Return the (X, Y) coordinate for the center point of the cell that contains the specified text.  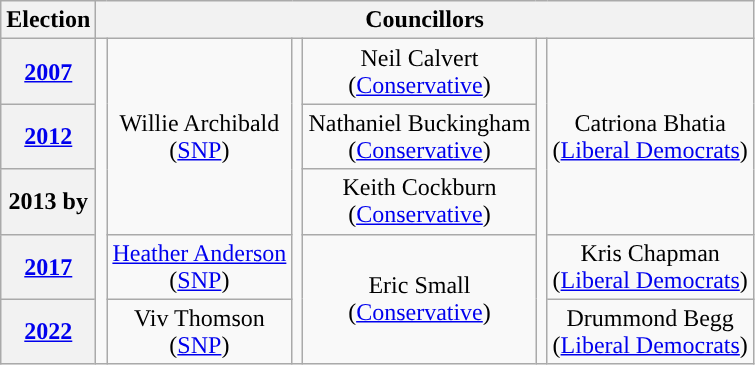
Keith Cockburn(Conservative) (420, 202)
Election (48, 20)
Heather Anderson(SNP) (200, 266)
2013 by (48, 202)
Neil Calvert(Conservative) (420, 72)
Eric Small(Conservative) (420, 299)
2012 (48, 136)
Willie Archibald(SNP) (200, 136)
Nathaniel Buckingham(Conservative) (420, 136)
Viv Thomson(SNP) (200, 332)
Councillors (425, 20)
Kris Chapman(Liberal Democrats) (650, 266)
Drummond Begg(Liberal Democrats) (650, 332)
2017 (48, 266)
Catriona Bhatia(Liberal Democrats) (650, 136)
2022 (48, 332)
2007 (48, 72)
